Locate the cell with the specified text and output its (x, y) center coordinate. 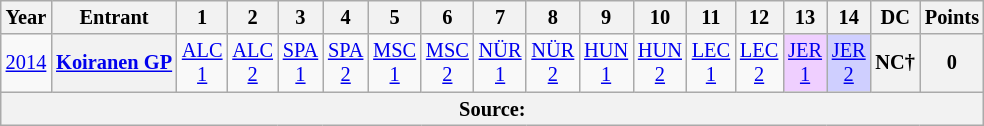
Source: (492, 109)
Koiranen GP (114, 63)
NÜR1 (500, 63)
10 (660, 17)
NC† (896, 63)
Year (26, 17)
7 (500, 17)
NÜR2 (552, 63)
3 (300, 17)
2014 (26, 63)
ALC1 (202, 63)
4 (346, 17)
6 (448, 17)
2 (252, 17)
JER2 (849, 63)
SPA2 (346, 63)
11 (711, 17)
5 (394, 17)
12 (759, 17)
LEC1 (711, 63)
9 (606, 17)
14 (849, 17)
LEC2 (759, 63)
8 (552, 17)
0 (952, 63)
Points (952, 17)
HUN2 (660, 63)
HUN1 (606, 63)
SPA1 (300, 63)
13 (805, 17)
1 (202, 17)
MSC2 (448, 63)
DC (896, 17)
MSC1 (394, 63)
JER1 (805, 63)
Entrant (114, 17)
ALC2 (252, 63)
